Search for the cell housing the specified text and yield its (x, y) center coordinate. 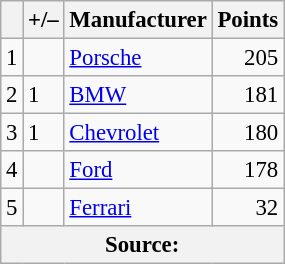
180 (248, 133)
32 (248, 208)
2 (12, 95)
Porsche (138, 58)
Chevrolet (138, 133)
Ferrari (138, 208)
205 (248, 58)
Points (248, 20)
4 (12, 170)
Manufacturer (138, 20)
Ford (138, 170)
181 (248, 95)
178 (248, 170)
5 (12, 208)
BMW (138, 95)
+/– (44, 20)
Source: (142, 245)
3 (12, 133)
